Identify which cell holds the provided text, then report its (x, y) central coordinate. 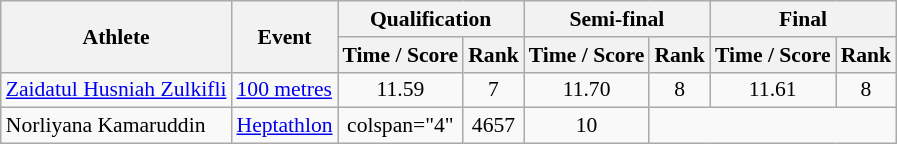
Qualification (431, 19)
Final (803, 19)
Norliyana Kamaruddin (116, 126)
Athlete (116, 36)
Event (284, 36)
11.59 (401, 90)
100 metres (284, 90)
7 (494, 90)
Semi-final (617, 19)
11.61 (773, 90)
10 (587, 126)
Zaidatul Husniah Zulkifli (116, 90)
4657 (494, 126)
11.70 (587, 90)
colspan="4" (401, 126)
Heptathlon (284, 126)
